For the text-containing cell, return its midpoint in [x, y] coordinate format. 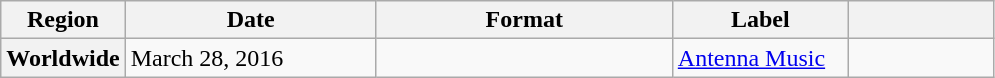
March 28, 2016 [250, 58]
Worldwide [63, 58]
Label [760, 20]
Antenna Music [760, 58]
Date [250, 20]
Format [524, 20]
Region [63, 20]
